Determine the [x, y] coordinate at the center of the cell enclosing the given text.  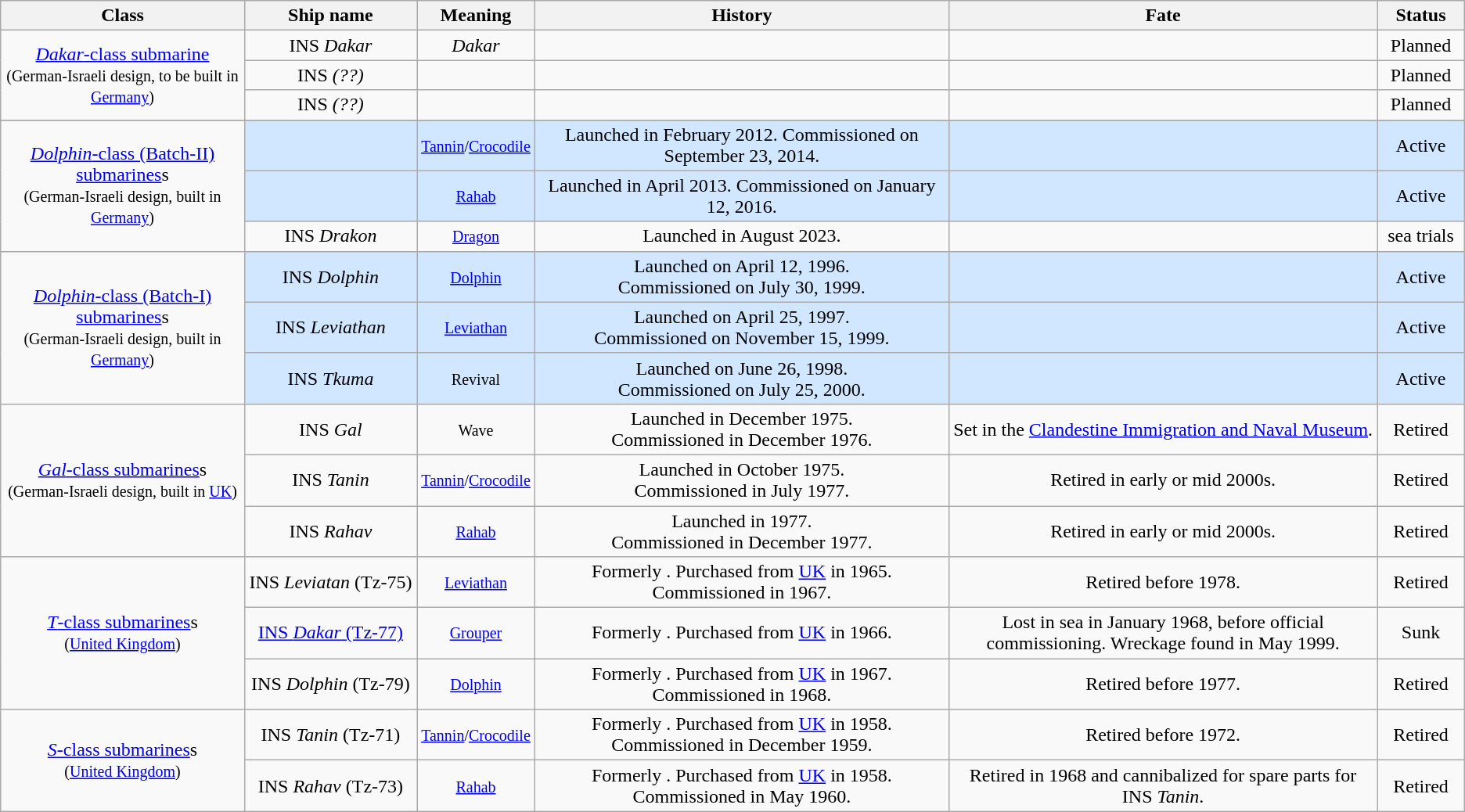
Sunk [1421, 634]
Dragon [476, 236]
sea trials [1421, 236]
Launched on April 25, 1997.Commissioned on November 15, 1999. [742, 327]
INS Leviathan [330, 327]
Grouper [476, 634]
Launched in October 1975.Commissioned in July 1977. [742, 480]
INS Gal [330, 429]
Launched in April 2013. Commissioned on January 12, 2016. [742, 196]
Formerly . Purchased from UK in 1958. Commissioned in December 1959. [742, 735]
INS Dolphin [330, 277]
Formerly . Purchased from UK in 1967. Commissioned in 1968. [742, 684]
INS Dakar [330, 45]
T-class submariness(United Kingdom) [122, 634]
Launched in December 1975.Commissioned in December 1976. [742, 429]
Retired in 1968 and cannibalized for spare parts for INS Tanin. [1163, 785]
Launched in 1977.Commissioned in December 1977. [742, 530]
INS Tanin (Tz-71) [330, 735]
Formerly . Purchased from UK in 1966. [742, 634]
Revival [476, 379]
Dolphin-class (Batch-I) submariness(German-Israeli design, built in Germany) [122, 327]
INS Rahav (Tz-73) [330, 785]
Wave [476, 429]
INS Tkuma [330, 379]
Formerly . Purchased from UK in 1965. Commissioned in 1967. [742, 582]
Launched in August 2023. [742, 236]
Formerly . Purchased from UK in 1958. Commissioned in May 1960. [742, 785]
INS Drakon [330, 236]
Lost in sea in January 1968, before official commissioning. Wreckage found in May 1999. [1163, 634]
S-class submariness(United Kingdom) [122, 760]
Meaning [476, 16]
Launched on April 12, 1996.Commissioned on July 30, 1999. [742, 277]
Dakar [476, 45]
Gal-class submariness(German-Israeli design, built in UK) [122, 480]
Fate [1163, 16]
Launched on June 26, 1998.Commissioned on July 25, 2000. [742, 379]
Retired before 1977. [1163, 684]
Class [122, 16]
Retired before 1972. [1163, 735]
Launched in February 2012. Commissioned on September 23, 2014. [742, 146]
Status [1421, 16]
INS Dakar (Tz-77) [330, 634]
INS Dolphin (Tz-79) [330, 684]
Dolphin-class (Batch-II) submariness(German-Israeli design, built in Germany) [122, 185]
Ship name [330, 16]
INS Leviatan (Tz-75) [330, 582]
Dakar-class submarine(German-Israeli design, to be built in Germany) [122, 75]
INS Tanin [330, 480]
Retired before 1978. [1163, 582]
Set in the Clandestine Immigration and Naval Museum. [1163, 429]
INS Rahav [330, 530]
History [742, 16]
